Pinpoint the cell where the given text exists, returning its (x, y) midpoint coordinate. 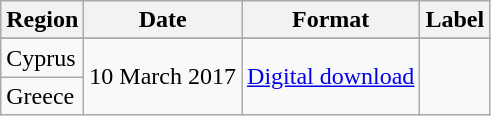
Region (42, 20)
Digital download (331, 77)
Cyprus (42, 58)
Greece (42, 96)
Format (331, 20)
Date (163, 20)
Label (455, 20)
10 March 2017 (163, 77)
